Identify which cell holds the provided text, then report its [x, y] central coordinate. 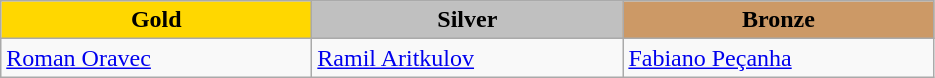
Silver [468, 20]
Bronze [778, 20]
Roman Oravec [156, 58]
Fabiano Peçanha [778, 58]
Gold [156, 20]
Ramil Aritkulov [468, 58]
